Return the (x, y) coordinate for the center point of the cell that contains the specified text.  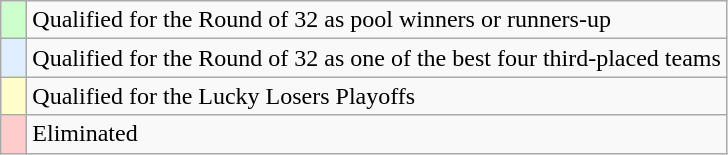
Qualified for the Round of 32 as pool winners or runners-up (377, 20)
Qualified for the Lucky Losers Playoffs (377, 96)
Qualified for the Round of 32 as one of the best four third-placed teams (377, 58)
Eliminated (377, 134)
